Output the [X, Y] coordinate of the center of the cell containing the given text.  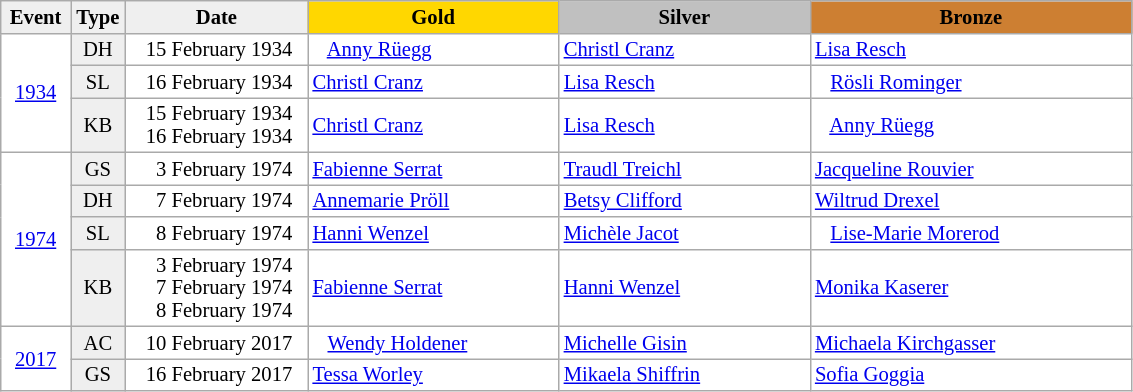
Bronze [971, 16]
Event [36, 16]
Sofia Goggia [971, 374]
Date [216, 16]
1974 [36, 239]
3 February 1974 7 February 1974 8 February 1974 [216, 288]
3 February 1974 [216, 168]
Silver [684, 16]
Lise-Marie Morerod [971, 232]
Monika Kaserer [971, 288]
15 February 1934 [216, 49]
Tessa Worley [434, 374]
2017 [36, 358]
16 February 1934 [216, 81]
Annemarie Pröll [434, 200]
Jacqueline Rouvier [971, 168]
Gold [434, 16]
8 February 1974 [216, 232]
AC [98, 342]
Traudl Treichl [684, 168]
Betsy Clifford [684, 200]
Type [98, 16]
Michelle Gisin [684, 342]
7 February 1974 [216, 200]
1934 [36, 92]
Michèle Jacot [684, 232]
Wendy Holdener [434, 342]
16 February 2017 [216, 374]
Wiltrud Drexel [971, 200]
Rösli Rominger [971, 81]
Mikaela Shiffrin [684, 374]
15 February 1934 16 February 1934 [216, 124]
10 February 2017 [216, 342]
Michaela Kirchgasser [971, 342]
